Search for the cell housing the specified text and yield its [x, y] center coordinate. 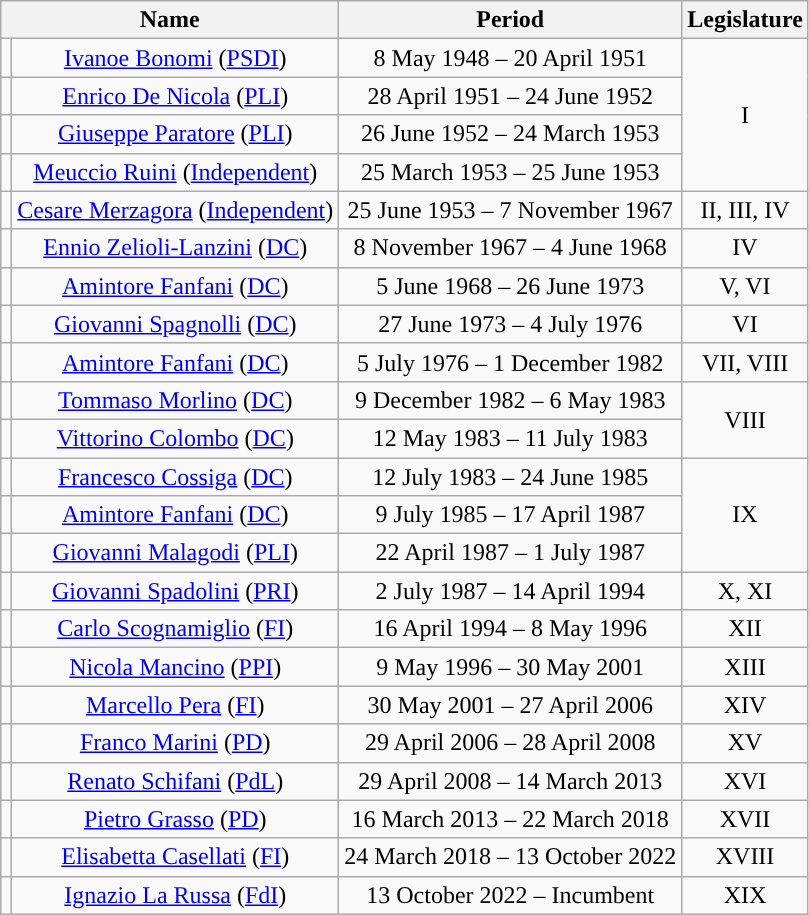
Giovanni Malagodi (PLI) [176, 553]
13 October 2022 – Incumbent [510, 895]
22 April 1987 – 1 July 1987 [510, 553]
8 May 1948 – 20 April 1951 [510, 58]
Elisabetta Casellati (FI) [176, 857]
V, VI [746, 286]
Ivanoe Bonomi (PSDI) [176, 58]
Carlo Scognamiglio (FI) [176, 629]
Pietro Grasso (PD) [176, 819]
2 July 1987 – 14 April 1994 [510, 591]
XV [746, 743]
27 June 1973 – 4 July 1976 [510, 324]
29 April 2006 – 28 April 2008 [510, 743]
16 April 1994 – 8 May 1996 [510, 629]
Cesare Merzagora (Independent) [176, 210]
8 November 1967 – 4 June 1968 [510, 248]
25 March 1953 – 25 June 1953 [510, 172]
XIII [746, 667]
II, III, IV [746, 210]
XII [746, 629]
Giuseppe Paratore (PLI) [176, 134]
Franco Marini (PD) [176, 743]
VI [746, 324]
XVIII [746, 857]
Legislature [746, 20]
Giovanni Spagnolli (DC) [176, 324]
24 March 2018 – 13 October 2022 [510, 857]
XIV [746, 705]
12 May 1983 – 11 July 1983 [510, 438]
VII, VIII [746, 362]
Vittorino Colombo (DC) [176, 438]
I [746, 115]
Enrico De Nicola (PLI) [176, 96]
XVI [746, 781]
30 May 2001 – 27 April 2006 [510, 705]
28 April 1951 – 24 June 1952 [510, 96]
Nicola Mancino (PPI) [176, 667]
Ennio Zelioli-Lanzini (DC) [176, 248]
16 March 2013 – 22 March 2018 [510, 819]
Name [170, 20]
5 June 1968 – 26 June 1973 [510, 286]
9 May 1996 – 30 May 2001 [510, 667]
IV [746, 248]
VIII [746, 419]
29 April 2008 – 14 March 2013 [510, 781]
XVII [746, 819]
Meuccio Ruini (Independent) [176, 172]
9 December 1982 – 6 May 1983 [510, 400]
12 July 1983 – 24 June 1985 [510, 477]
Ignazio La Russa (FdI) [176, 895]
XIX [746, 895]
Giovanni Spadolini (PRI) [176, 591]
25 June 1953 – 7 November 1967 [510, 210]
5 July 1976 – 1 December 1982 [510, 362]
Francesco Cossiga (DC) [176, 477]
X, XI [746, 591]
Tommaso Morlino (DC) [176, 400]
IX [746, 515]
Period [510, 20]
Renato Schifani (PdL) [176, 781]
9 July 1985 – 17 April 1987 [510, 515]
Marcello Pera (FI) [176, 705]
26 June 1952 – 24 March 1953 [510, 134]
